Identify which cell holds the provided text, then report its [x, y] central coordinate. 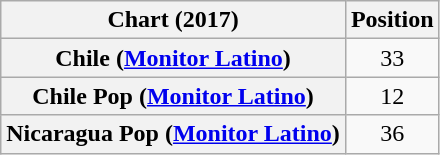
Chile Pop (Monitor Latino) [174, 96]
Nicaragua Pop (Monitor Latino) [174, 134]
12 [392, 96]
36 [392, 134]
Chile (Monitor Latino) [174, 58]
Chart (2017) [174, 20]
Position [392, 20]
33 [392, 58]
